For the text-containing cell, return its midpoint in [X, Y] coordinate format. 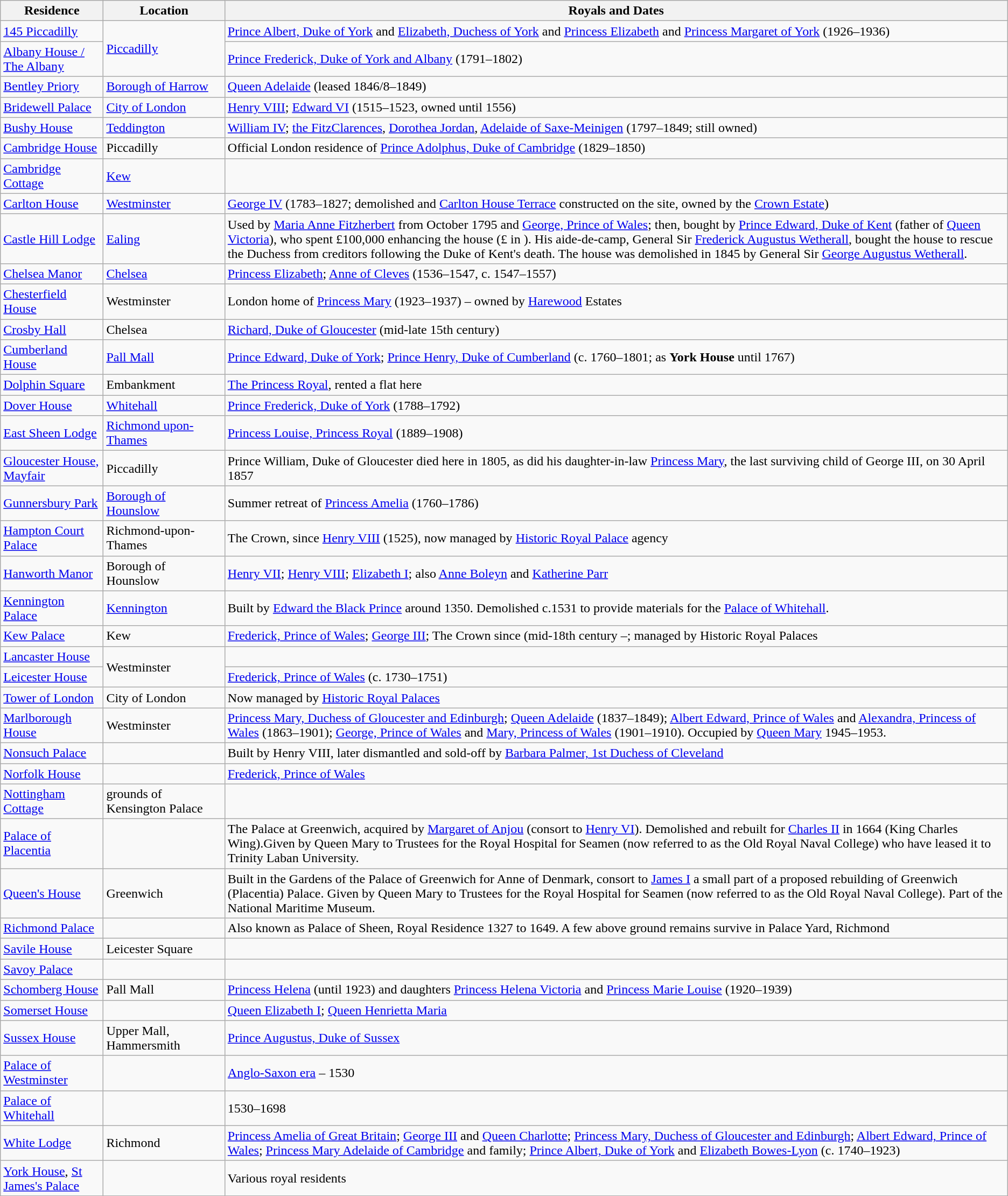
George IV (1783–1827; demolished and Carlton House Terrace constructed on the site, owned by the Crown Estate) [616, 204]
Schomberg House [52, 990]
Richmond Palace [52, 928]
William IV; the FitzClarences, Dorothea Jordan, Adelaide of Saxe-Meinigen (1797–1849; still owned) [616, 128]
Leicester Square [164, 949]
Kew Palace [52, 636]
Gunnersbury Park [52, 503]
Now managed by Historic Royal Palaces [616, 697]
Bridewell Palace [52, 107]
Queen Elizabeth I; Queen Henrietta Maria [616, 1010]
Norfolk House [52, 774]
Royals and Dates [616, 11]
Prince Albert, Duke of York and Elizabeth, Duchess of York and Princess Elizabeth and Princess Margaret of York (1926–1936) [616, 31]
Marlborough House [52, 725]
Cambridge Cottage [52, 176]
Residence [52, 11]
Queen's House [52, 893]
Chelsea Manor [52, 274]
Whitehall [164, 405]
Prince Frederick, Duke of York and Albany (1791–1802) [616, 59]
The Crown, since Henry VIII (1525), now managed by Historic Royal Palace agency [616, 538]
Cumberland House [52, 358]
York House, St James's Palace [52, 1178]
Summer retreat of Princess Amelia (1760–1786) [616, 503]
Sussex House [52, 1038]
Henry VII; Henry VIII; Elizabeth I; also Anne Boleyn and Katherine Parr [616, 573]
1530–1698 [616, 1108]
Ealing [164, 239]
Frederick, Prince of Wales [616, 774]
Richmond upon-Thames [164, 433]
Upper Mall, Hammersmith [164, 1038]
Palace of Westminster [52, 1073]
Bentley Priory [52, 87]
Richmond-upon-Thames [164, 538]
Embankment [164, 385]
Chesterfield House [52, 302]
The Princess Royal, rented a flat here [616, 385]
Henry VIII; Edward VI (1515–1523, owned until 1556) [616, 107]
Prince Augustus, Duke of Sussex [616, 1038]
Dolphin Square [52, 385]
Bushy House [52, 128]
Hanworth Manor [52, 573]
London home of Princess Mary (1923–1937) – owned by Harewood Estates [616, 302]
Location [164, 11]
Somerset House [52, 1010]
Castle Hill Lodge [52, 239]
Greenwich [164, 893]
Dover House [52, 405]
Princess Helena (until 1923) and daughters Princess Helena Victoria and Princess Marie Louise (1920–1939) [616, 990]
Lancaster House [52, 656]
Palace of Placentia [52, 844]
Palace of Whitehall [52, 1108]
Crosby Hall [52, 329]
Kennington Palace [52, 609]
Tower of London [52, 697]
145 Piccadilly [52, 31]
White Lodge [52, 1143]
Teddington [164, 128]
Nonsuch Palace [52, 753]
Official London residence of Prince Adolphus, Duke of Cambridge (1829–1850) [616, 148]
Frederick, Prince of Wales (c. 1730–1751) [616, 677]
Built by Edward the Black Prince around 1350. Demolished c.1531 to provide materials for the Palace of Whitehall. [616, 609]
Borough of Harrow [164, 87]
Princess Louise, Princess Royal (1889–1908) [616, 433]
Prince Frederick, Duke of York (1788–1792) [616, 405]
Anglo-Saxon era – 1530 [616, 1073]
grounds of Kensington Palace [164, 801]
Carlton House [52, 204]
Richmond [164, 1143]
Kennington [164, 609]
East Sheen Lodge [52, 433]
Savile House [52, 949]
Richard, Duke of Gloucester (mid-late 15th century) [616, 329]
Hampton Court Palace [52, 538]
Cambridge House [52, 148]
Frederick, Prince of Wales; George III; The Crown since (mid-18th century –; managed by Historic Royal Palaces [616, 636]
Leicester House [52, 677]
Gloucester House, Mayfair [52, 468]
Princess Elizabeth; Anne of Cleves (1536–1547, c. 1547–1557) [616, 274]
Built by Henry VIII, later dismantled and sold-off by Barbara Palmer, 1st Duchess of Cleveland [616, 753]
Various royal residents [616, 1178]
Nottingham Cottage [52, 801]
Savoy Palace [52, 969]
Prince Edward, Duke of York; Prince Henry, Duke of Cumberland (c. 1760–1801; as York House until 1767) [616, 358]
Also known as Palace of Sheen, Royal Residence 1327 to 1649. A few above ground remains survive in Palace Yard, Richmond [616, 928]
Albany House / The Albany [52, 59]
Queen Adelaide (leased 1846/8–1849) [616, 87]
